Output the (X, Y) coordinate of the center of the cell containing the given text.  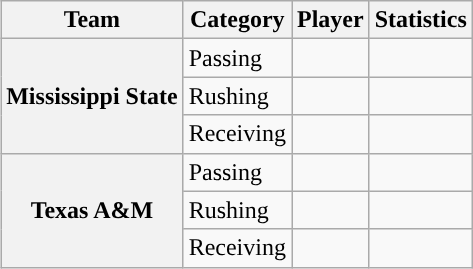
Mississippi State (92, 96)
Category (237, 20)
Texas A&M (92, 210)
Player (331, 20)
Statistics (420, 20)
Team (92, 20)
